Extract the [X, Y] coordinate from the center of the cell holding the provided text.  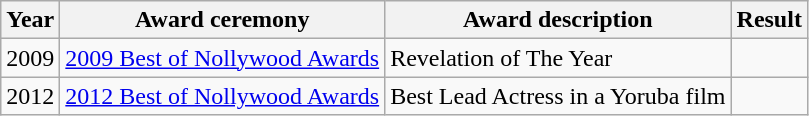
2009 Best of Nollywood Awards [222, 58]
Revelation of The Year [558, 58]
Award ceremony [222, 20]
Award description [558, 20]
Year [30, 20]
2009 [30, 58]
2012 [30, 96]
Best Lead Actress in a Yoruba film [558, 96]
2012 Best of Nollywood Awards [222, 96]
Result [769, 20]
